Extract the (X, Y) coordinate from the center of the cell holding the provided text.  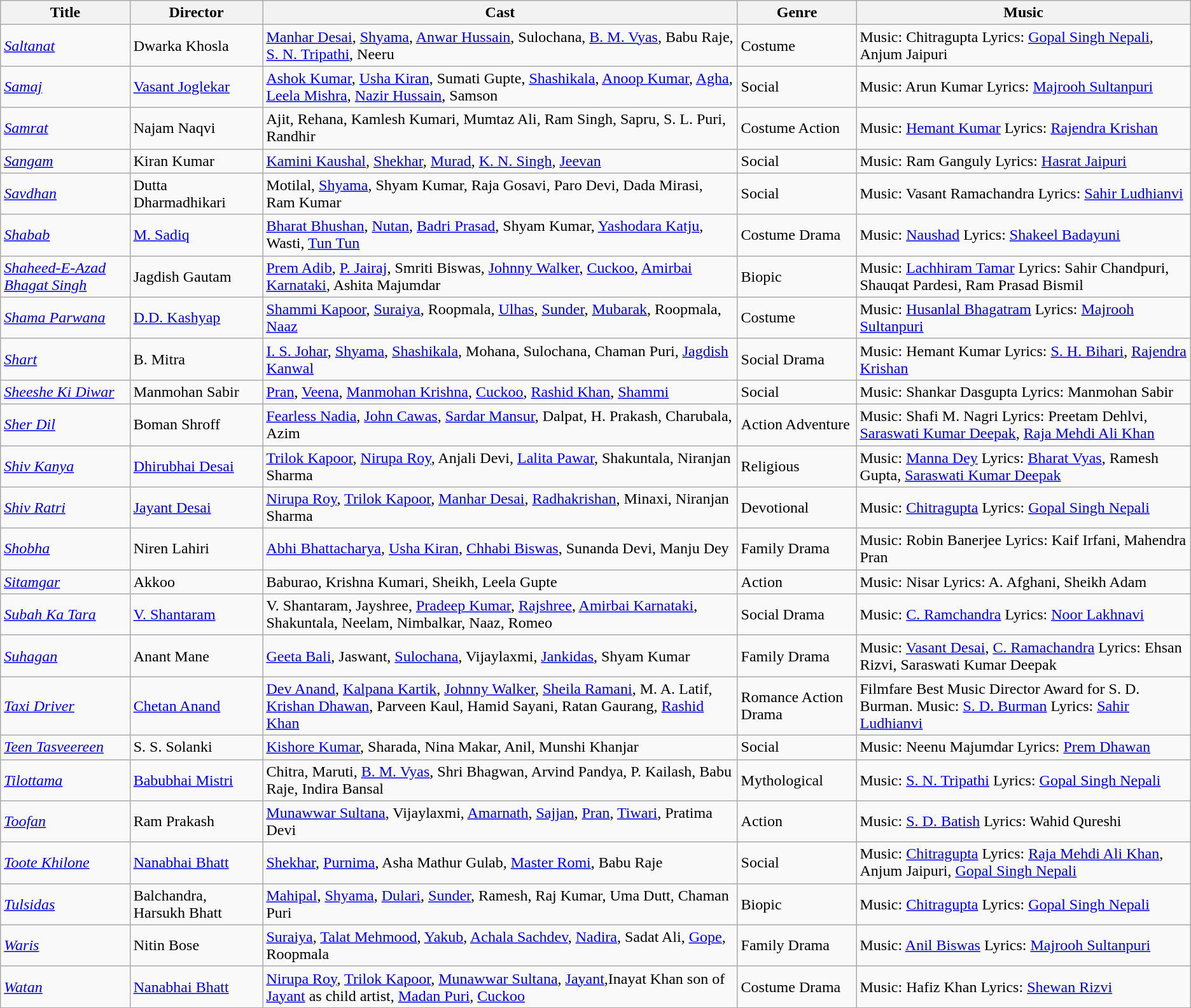
Shobha (65, 549)
Fearless Nadia, John Cawas, Sardar Mansur, Dalpat, H. Prakash, Charubala, Azim (500, 425)
Babubhai Mistri (196, 780)
Nirupa Roy, Trilok Kapoor, Manhar Desai, Radhakrishan, Minaxi, Niranjan Sharma (500, 507)
Music: Anil Biswas Lyrics: Majrooh Sultanpuri (1023, 945)
Music: Vasant Desai, C. Ramachandra Lyrics: Ehsan Rizvi, Saraswati Kumar Deepak (1023, 656)
Devotional (797, 507)
Music (1023, 13)
M. Sadiq (196, 235)
Saltanat (65, 46)
Music: Hemant Kumar Lyrics: Rajendra Krishan (1023, 128)
Filmfare Best Music Director Award for S. D. Burman. Music: S. D. Burman Lyrics: Sahir Ludhianvi (1023, 706)
Kishore Kumar, Sharada, Nina Makar, Anil, Munshi Khanjar (500, 747)
Genre (797, 13)
Shiv Kanya (65, 466)
Motilal, Shyama, Shyam Kumar, Raja Gosavi, Paro Devi, Dada Mirasi, Ram Kumar (500, 193)
Akkoo (196, 582)
S. S. Solanki (196, 747)
Shekhar, Purnima, Asha Mathur Gulab, Master Romi, Babu Raje (500, 862)
Chetan Anand (196, 706)
Balchandra, Harsukh Bhatt (196, 904)
Music: Chitragupta Lyrics: Raja Mehdi Ali Khan, Anjum Jaipuri, Gopal Singh Nepali (1023, 862)
Mythological (797, 780)
Music: Nisar Lyrics: A. Afghani, Sheikh Adam (1023, 582)
I. S. Johar, Shyama, Shashikala, Mohana, Sulochana, Chaman Puri, Jagdish Kanwal (500, 359)
Manhar Desai, Shyama, Anwar Hussain, Sulochana, B. M. Vyas, Babu Raje, S. N. Tripathi, Neeru (500, 46)
Jagdish Gautam (196, 276)
Prem Adib, P. Jairaj, Smriti Biswas, Johnny Walker, Cuckoo, Amirbai Karnataki, Ashita Majumdar (500, 276)
V. Shantaram (196, 614)
Music: Shafi M. Nagri Lyrics: Preetam Dehlvi, Saraswati Kumar Deepak, Raja Mehdi Ali Khan (1023, 425)
Music: Husanlal Bhagatram Lyrics: Majrooh Sultanpuri (1023, 318)
Ashok Kumar, Usha Kiran, Sumati Gupte, Shashikala, Anoop Kumar, Agha, Leela Mishra, Nazir Hussain, Samson (500, 86)
V. Shantaram, Jayshree, Pradeep Kumar, Rajshree, Amirbai Karnataki, Shakuntala, Neelam, Nimbalkar, Naaz, Romeo (500, 614)
Music: Lachhiram Tamar Lyrics: Sahir Chandpuri, Shauqat Pardesi, Ram Prasad Bismil (1023, 276)
D.D. Kashyap (196, 318)
Watan (65, 987)
Dhirubhai Desai (196, 466)
Sitamgar (65, 582)
Chitra, Maruti, B. M. Vyas, Shri Bhagwan, Arvind Pandya, P. Kailash, Babu Raje, Indira Bansal (500, 780)
Sheeshe Ki Diwar (65, 392)
Music: Shankar Dasgupta Lyrics: Manmohan Sabir (1023, 392)
Music: S. N. Tripathi Lyrics: Gopal Singh Nepali (1023, 780)
Jayant Desai (196, 507)
Shama Parwana (65, 318)
Shabab (65, 235)
Suhagan (65, 656)
Kamini Kaushal, Shekhar, Murad, K. N. Singh, Jeevan (500, 161)
Waris (65, 945)
Nitin Bose (196, 945)
Action Adventure (797, 425)
Religious (797, 466)
Music: Hemant Kumar Lyrics: S. H. Bihari, Rajendra Krishan (1023, 359)
Niren Lahiri (196, 549)
Music: Hafiz Khan Lyrics: Shewan Rizvi (1023, 987)
Sher Dil (65, 425)
B. Mitra (196, 359)
Pran, Veena, Manmohan Krishna, Cuckoo, Rashid Khan, Shammi (500, 392)
Baburao, Krishna Kumari, Sheikh, Leela Gupte (500, 582)
Shart (65, 359)
Anant Mane (196, 656)
Suraiya, Talat Mehmood, Yakub, Achala Sachdev, Nadira, Sadat Ali, Gope, Roopmala (500, 945)
Dutta Dharmadhikari (196, 193)
Dev Anand, Kalpana Kartik, Johnny Walker, Sheila Ramani, M. A. Latif, Krishan Dhawan, Parveen Kaul, Hamid Sayani, Ratan Gaurang, Rashid Khan (500, 706)
Subah Ka Tara (65, 614)
Samaj (65, 86)
Munawwar Sultana, Vijaylaxmi, Amarnath, Sajjan, Pran, Tiwari, Pratima Devi (500, 822)
Music: Neenu Majumdar Lyrics: Prem Dhawan (1023, 747)
Cast (500, 13)
Shiv Ratri (65, 507)
Costume Action (797, 128)
Nirupa Roy, Trilok Kapoor, Munawwar Sultana, Jayant,Inayat Khan son of Jayant as child artist, Madan Puri, Cuckoo (500, 987)
Teen Tasveereen (65, 747)
Geeta Bali, Jaswant, Sulochana, Vijaylaxmi, Jankidas, Shyam Kumar (500, 656)
Music: Chitragupta Lyrics: Gopal Singh Nepali, Anjum Jaipuri (1023, 46)
Ram Prakash (196, 822)
Director (196, 13)
Toote Khilone (65, 862)
Ajit, Rehana, Kamlesh Kumari, Mumtaz Ali, Ram Singh, Sapru, S. L. Puri, Randhir (500, 128)
Dwarka Khosla (196, 46)
Kiran Kumar (196, 161)
Music: Manna Dey Lyrics: Bharat Vyas, Ramesh Gupta, Saraswati Kumar Deepak (1023, 466)
Music: Naushad Lyrics: Shakeel Badayuni (1023, 235)
Toofan (65, 822)
Bharat Bhushan, Nutan, Badri Prasad, Shyam Kumar, Yashodara Katju, Wasti, Tun Tun (500, 235)
Tilottama (65, 780)
Shammi Kapoor, Suraiya, Roopmala, Ulhas, Sunder, Mubarak, Roopmala, Naaz (500, 318)
Vasant Joglekar (196, 86)
Romance Action Drama (797, 706)
Samrat (65, 128)
Shaheed-E-Azad Bhagat Singh (65, 276)
Music: Ram Ganguly Lyrics: Hasrat Jaipuri (1023, 161)
Sangam (65, 161)
Savdhan (65, 193)
Mahipal, Shyama, Dulari, Sunder, Ramesh, Raj Kumar, Uma Dutt, Chaman Puri (500, 904)
Trilok Kapoor, Nirupa Roy, Anjali Devi, Lalita Pawar, Shakuntala, Niranjan Sharma (500, 466)
Music: Robin Banerjee Lyrics: Kaif Irfani, Mahendra Pran (1023, 549)
Abhi Bhattacharya, Usha Kiran, Chhabi Biswas, Sunanda Devi, Manju Dey (500, 549)
Najam Naqvi (196, 128)
Music: C. Ramchandra Lyrics: Noor Lakhnavi (1023, 614)
Manmohan Sabir (196, 392)
Music: Arun Kumar Lyrics: Majrooh Sultanpuri (1023, 86)
Taxi Driver (65, 706)
Music: S. D. Batish Lyrics: Wahid Qureshi (1023, 822)
Boman Shroff (196, 425)
Tulsidas (65, 904)
Title (65, 13)
Music: Vasant Ramachandra Lyrics: Sahir Ludhianvi (1023, 193)
